Scan for the cell matching the given text and deliver its [X, Y] coordinate at center. 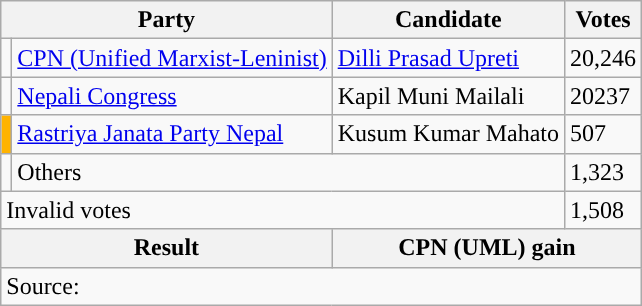
1,323 [604, 172]
Result [166, 248]
CPN (Unified Marxist-Leninist) [172, 58]
Votes [604, 20]
1,508 [604, 210]
Party [166, 20]
20237 [604, 96]
Kapil Muni Mailali [448, 96]
Dilli Prasad Upreti [448, 58]
Candidate [448, 20]
Kusum Kumar Mahato [448, 134]
20,246 [604, 58]
507 [604, 134]
Source: [322, 286]
Invalid votes [283, 210]
CPN (UML) gain [486, 248]
Others [288, 172]
Rastriya Janata Party Nepal [172, 134]
Nepali Congress [172, 96]
